Return [x, y] of the center of cell containing provided text 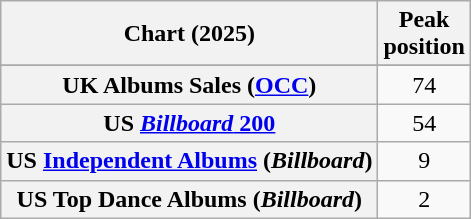
Peakposition [424, 34]
2 [424, 199]
UK Albums Sales (OCC) [190, 85]
74 [424, 85]
US Independent Albums (Billboard) [190, 161]
Chart (2025) [190, 34]
US Billboard 200 [190, 123]
9 [424, 161]
US Top Dance Albums (Billboard) [190, 199]
54 [424, 123]
